Identify which cell holds the provided text, then report its [x, y] central coordinate. 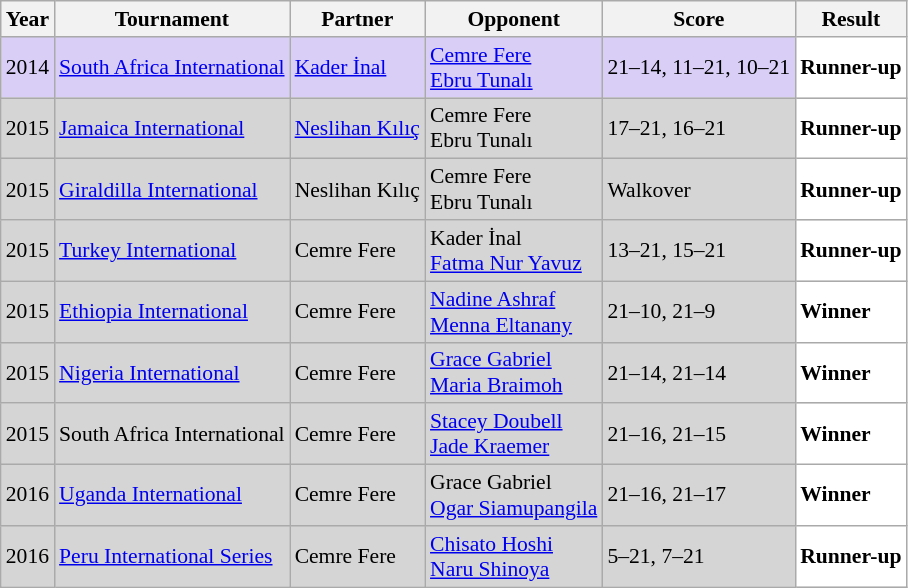
Nadine Ashraf Menna Eltanany [514, 312]
Kader İnal Fatma Nur Yavuz [514, 250]
13–21, 15–21 [698, 250]
Walkover [698, 190]
21–14, 11–21, 10–21 [698, 68]
Score [698, 19]
Grace Gabriel Maria Braimoh [514, 372]
Ethiopia International [172, 312]
21–16, 21–15 [698, 434]
Peru International Series [172, 556]
Giraldilla International [172, 190]
21–14, 21–14 [698, 372]
Uganda International [172, 496]
Partner [358, 19]
17–21, 16–21 [698, 128]
5–21, 7–21 [698, 556]
21–16, 21–17 [698, 496]
Chisato Hoshi Naru Shinoya [514, 556]
Grace Gabriel Ogar Siamupangila [514, 496]
Stacey Doubell Jade Kraemer [514, 434]
Jamaica International [172, 128]
Turkey International [172, 250]
Year [28, 19]
2014 [28, 68]
Result [850, 19]
21–10, 21–9 [698, 312]
Kader İnal [358, 68]
Nigeria International [172, 372]
Opponent [514, 19]
Tournament [172, 19]
